Detect which cell encompasses the target text, then output its (X, Y) center coordinate. 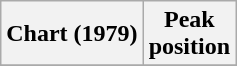
Chart (1979) (72, 34)
Peak position (189, 34)
